Determine the (X, Y) coordinate at the center of the cell enclosing the given text.  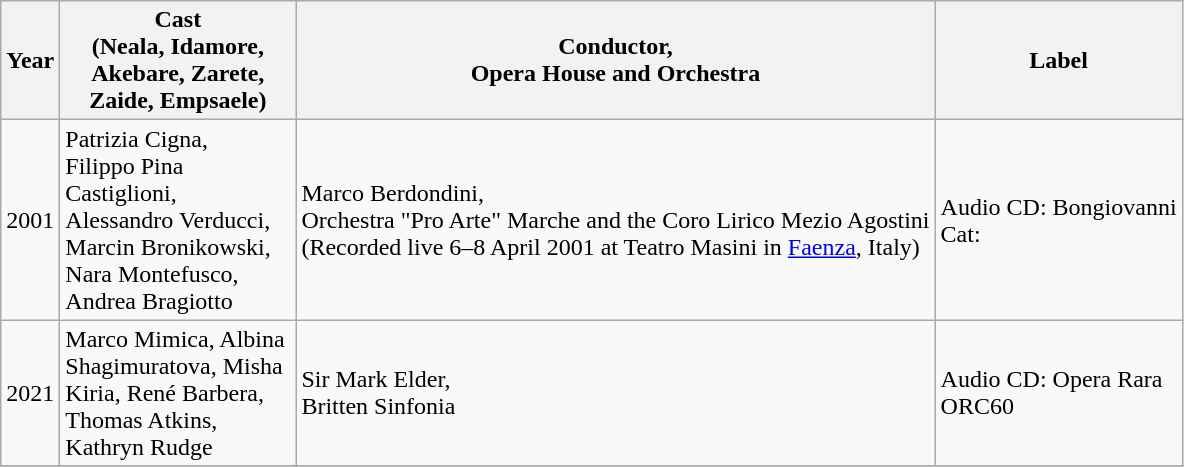
Label (1058, 60)
Sir Mark Elder,Britten Sinfonia (616, 393)
Audio CD: Bongiovanni Cat: (1058, 220)
Marco Berdondini,Orchestra "Pro Arte" Marche and the Coro Lirico Mezio Agostini(Recorded live 6–8 April 2001 at Teatro Masini in Faenza, Italy) (616, 220)
2021 (30, 393)
Year (30, 60)
Cast (Neala, Idamore, Akebare, Zarete,Zaide, Empsaele) (178, 60)
Audio CD: Opera RaraORC60 (1058, 393)
2001 (30, 220)
Conductor,Opera House and Orchestra (616, 60)
Marco Mimica, Albina Shagimuratova, Misha Kiria, René Barbera, Thomas Atkins, Kathryn Rudge (178, 393)
Patrizia Cigna,Filippo Pina Castiglioni,Alessandro Verducci,Marcin Bronikowski,Nara Montefusco,Andrea Bragiotto (178, 220)
